Find where the given text appears and provide that cell's center as (x, y) coordinate. 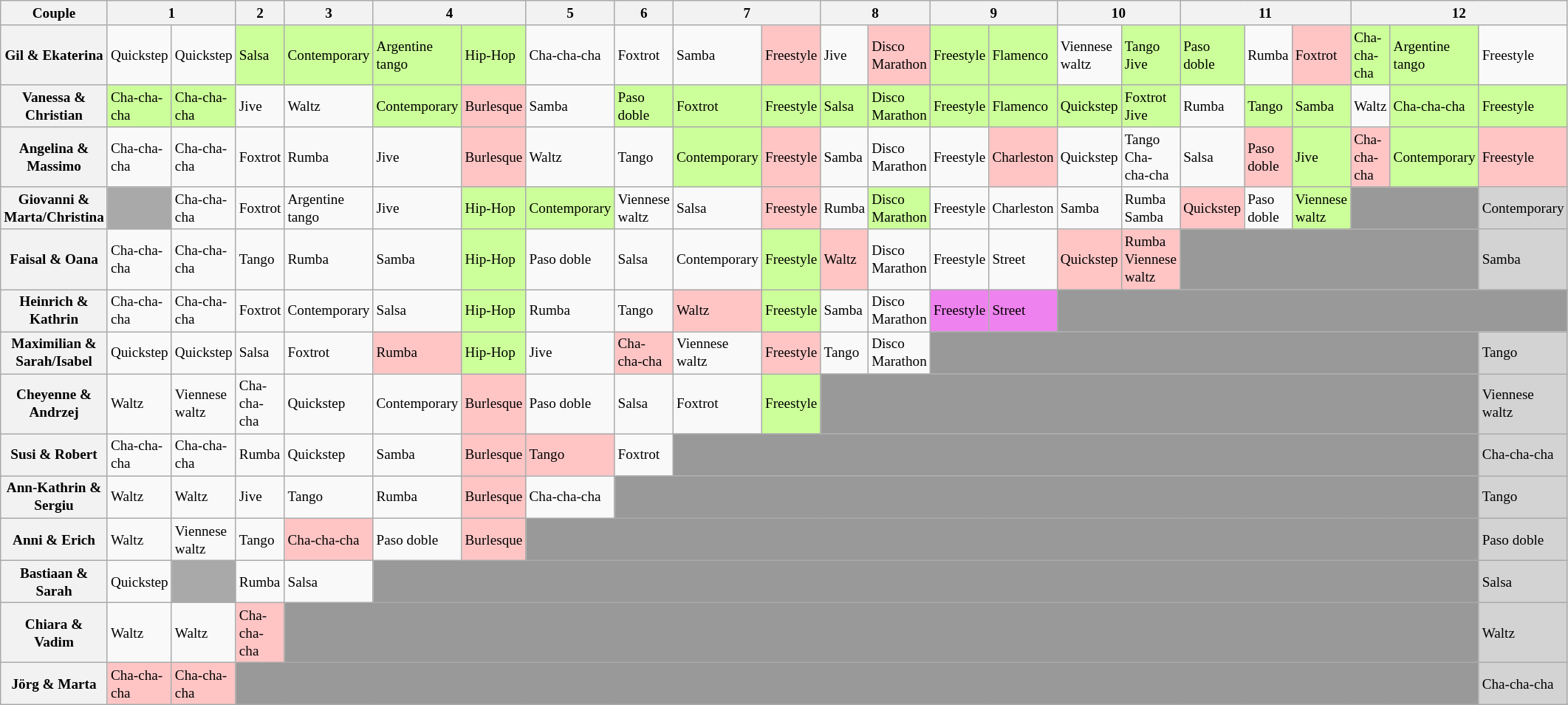
2 (260, 13)
RumbaViennese waltz (1151, 259)
Maximilian & Sarah/Isabel (55, 353)
12 (1459, 13)
FoxtrotJive (1151, 106)
6 (644, 13)
Couple (55, 13)
Susi & Robert (55, 455)
7 (747, 13)
10 (1118, 13)
9 (993, 13)
Heinrich & Kathrin (55, 310)
1 (171, 13)
Gil & Ekaterina (55, 55)
8 (875, 13)
Anni & Erich (55, 539)
Angelina & Massimo (55, 157)
Faisal & Oana (55, 259)
Cheyenne & Andrzej (55, 403)
4 (449, 13)
Jörg & Marta (55, 684)
Chiara & Vadim (55, 633)
11 (1266, 13)
RumbaSamba (1151, 208)
TangoJive (1151, 55)
Ann-Kathrin & Sergiu (55, 497)
3 (329, 13)
5 (570, 13)
Vanessa & Christian (55, 106)
Bastiaan & Sarah (55, 581)
Giovanni & Marta/Christina (55, 208)
TangoCha-cha-cha (1151, 157)
